Locate the cell with the specified text and output its (X, Y) center coordinate. 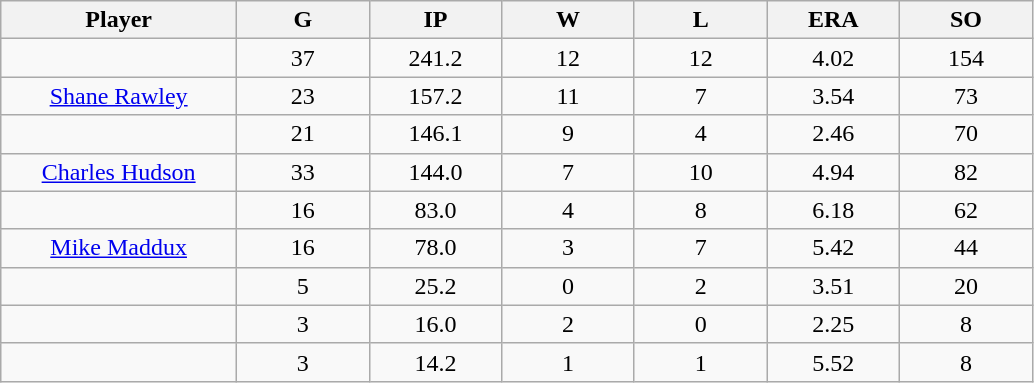
154 (966, 58)
82 (966, 172)
5 (304, 286)
4.94 (834, 172)
241.2 (436, 58)
73 (966, 96)
6.18 (834, 210)
W (568, 20)
14.2 (436, 362)
146.1 (436, 134)
IP (436, 20)
4.02 (834, 58)
SO (966, 20)
16.0 (436, 324)
Mike Maddux (119, 248)
3.54 (834, 96)
L (700, 20)
78.0 (436, 248)
23 (304, 96)
10 (700, 172)
2.25 (834, 324)
2.46 (834, 134)
Player (119, 20)
44 (966, 248)
144.0 (436, 172)
ERA (834, 20)
5.52 (834, 362)
G (304, 20)
Shane Rawley (119, 96)
37 (304, 58)
157.2 (436, 96)
25.2 (436, 286)
9 (568, 134)
33 (304, 172)
62 (966, 210)
3.51 (834, 286)
Charles Hudson (119, 172)
70 (966, 134)
21 (304, 134)
20 (966, 286)
83.0 (436, 210)
11 (568, 96)
5.42 (834, 248)
